Determine the [x, y] coordinate at the center of the cell enclosing the given text.  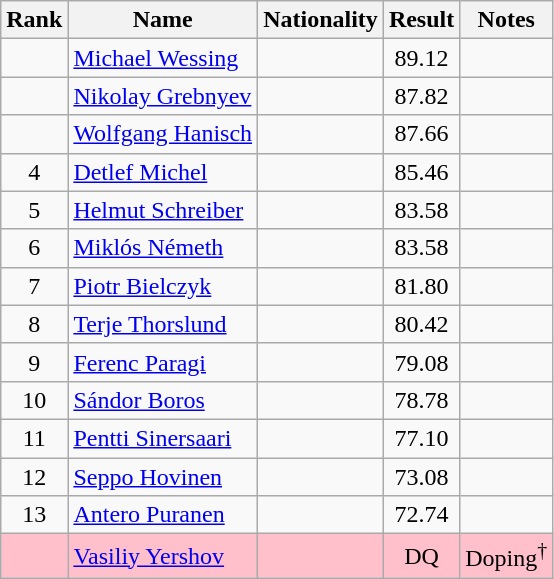
73.08 [421, 477]
85.46 [421, 172]
Wolfgang Hanisch [163, 134]
Pentti Sinersaari [163, 438]
Nationality [321, 20]
8 [34, 324]
9 [34, 362]
87.66 [421, 134]
DQ [421, 556]
Name [163, 20]
4 [34, 172]
Doping† [506, 556]
87.82 [421, 96]
81.80 [421, 286]
13 [34, 515]
10 [34, 400]
Seppo Hovinen [163, 477]
6 [34, 248]
Helmut Schreiber [163, 210]
78.78 [421, 400]
79.08 [421, 362]
89.12 [421, 58]
Notes [506, 20]
Nikolay Grebnyev [163, 96]
72.74 [421, 515]
7 [34, 286]
Piotr Bielczyk [163, 286]
Michael Wessing [163, 58]
Miklós Németh [163, 248]
11 [34, 438]
Vasiliy Yershov [163, 556]
12 [34, 477]
5 [34, 210]
Rank [34, 20]
77.10 [421, 438]
Ferenc Paragi [163, 362]
Antero Puranen [163, 515]
Result [421, 20]
Sándor Boros [163, 400]
Terje Thorslund [163, 324]
Detlef Michel [163, 172]
80.42 [421, 324]
